Find where the given text appears and provide that cell's center as [X, Y] coordinate. 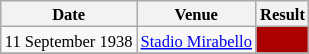
Venue [196, 14]
Result [282, 14]
11 September 1938 [69, 40]
Stadio Mirabello [196, 40]
Date [69, 14]
